From the cell containing the given text, extract its center point as (x, y) coordinate. 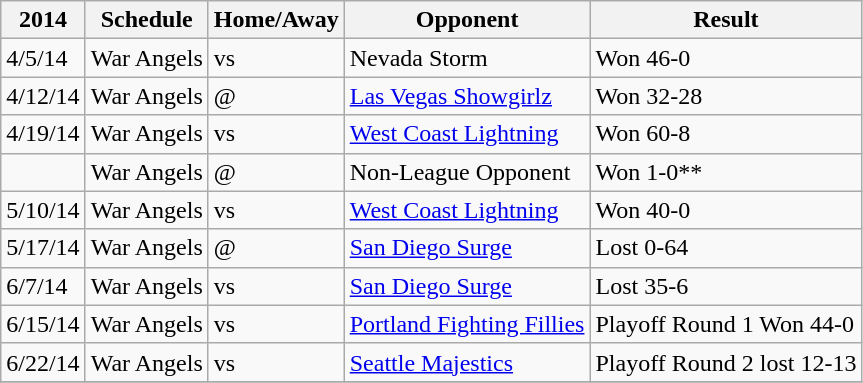
Lost 35-6 (726, 286)
Nevada Storm (467, 58)
6/15/14 (43, 324)
Won 46-0 (726, 58)
Won 40-0 (726, 210)
6/7/14 (43, 286)
2014 (43, 20)
5/10/14 (43, 210)
Won 32-28 (726, 96)
Home/Away (276, 20)
Portland Fighting Fillies (467, 324)
Non-League Opponent (467, 172)
4/12/14 (43, 96)
Opponent (467, 20)
6/22/14 (43, 362)
4/5/14 (43, 58)
Won 1-0** (726, 172)
Playoff Round 1 Won 44-0 (726, 324)
Schedule (146, 20)
Won 60-8 (726, 134)
Playoff Round 2 lost 12-13 (726, 362)
Seattle Majestics (467, 362)
Lost 0-64 (726, 248)
5/17/14 (43, 248)
Result (726, 20)
4/19/14 (43, 134)
Las Vegas Showgirlz (467, 96)
